For the text-containing cell, return its midpoint in [x, y] coordinate format. 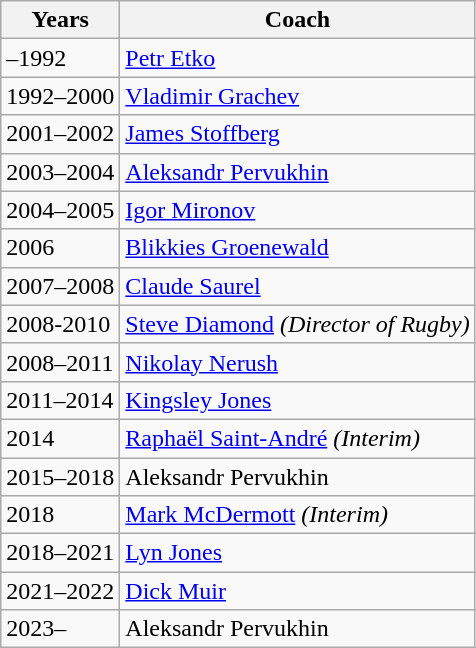
2008-2010 [60, 324]
Nikolay Nerush [298, 362]
Years [60, 20]
–1992 [60, 58]
2015–2018 [60, 477]
2004–2005 [60, 210]
2007–2008 [60, 286]
2021–2022 [60, 591]
Blikkies Groenewald [298, 248]
Vladimir Grachev [298, 96]
2018 [60, 515]
Mark McDermott (Interim) [298, 515]
2023– [60, 629]
2003–2004 [60, 172]
Steve Diamond (Director of Rugby) [298, 324]
2014 [60, 438]
Claude Saurel [298, 286]
Dick Muir [298, 591]
2008–2011 [60, 362]
2011–2014 [60, 400]
2001–2002 [60, 134]
Igor Mironov [298, 210]
Kingsley Jones [298, 400]
1992–2000 [60, 96]
Petr Etko [298, 58]
2018–2021 [60, 553]
James Stoffberg [298, 134]
Coach [298, 20]
2006 [60, 248]
Raphaël Saint-André (Interim) [298, 438]
Lyn Jones [298, 553]
